Scan for the cell matching the given text and deliver its (X, Y) coordinate at center. 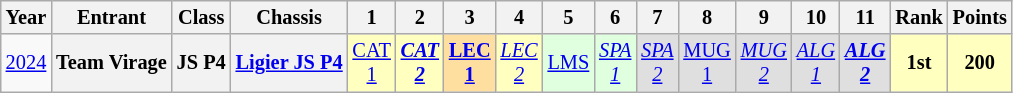
LMS (569, 63)
2024 (26, 63)
Rank (918, 17)
6 (615, 17)
LEC2 (518, 63)
8 (706, 17)
9 (764, 17)
5 (569, 17)
Points (980, 17)
MUG2 (764, 63)
200 (980, 63)
Year (26, 17)
7 (657, 17)
11 (865, 17)
ALG1 (816, 63)
LEC1 (470, 63)
Team Virage (111, 63)
2 (420, 17)
3 (470, 17)
CAT2 (420, 63)
10 (816, 17)
JS P4 (202, 63)
Entrant (111, 17)
1 (372, 17)
SPA2 (657, 63)
Class (202, 17)
Ligier JS P4 (290, 63)
SPA1 (615, 63)
MUG1 (706, 63)
ALG2 (865, 63)
4 (518, 17)
CAT1 (372, 63)
1st (918, 63)
Chassis (290, 17)
